From the cell containing the given text, extract its center point as (x, y) coordinate. 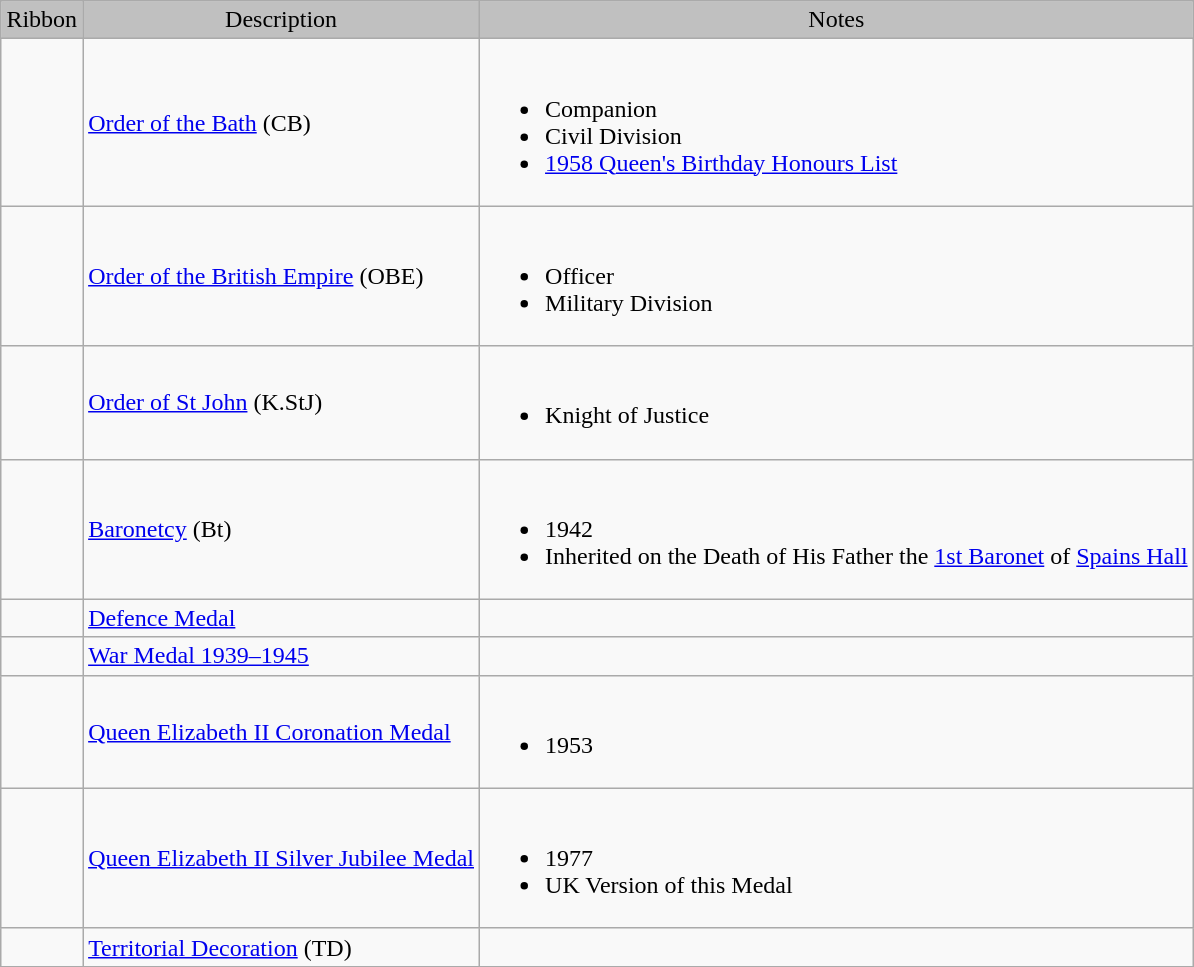
Order of the British Empire (OBE) (282, 276)
1942Inherited on the Death of His Father the 1st Baronet of Spains Hall (837, 529)
Order of the Bath (CB) (282, 122)
Notes (837, 20)
Knight of Justice (837, 402)
War Medal 1939–1945 (282, 656)
Territorial Decoration (TD) (282, 947)
1977UK Version of this Medal (837, 858)
Order of St John (K.StJ) (282, 402)
Ribbon (42, 20)
Defence Medal (282, 618)
1953 (837, 732)
Description (282, 20)
CompanionCivil Division1958 Queen's Birthday Honours List (837, 122)
Baronetcy (Bt) (282, 529)
Queen Elizabeth II Silver Jubilee Medal (282, 858)
Queen Elizabeth II Coronation Medal (282, 732)
OfficerMilitary Division (837, 276)
